Extract the (X, Y) coordinate from the center of the cell holding the provided text.  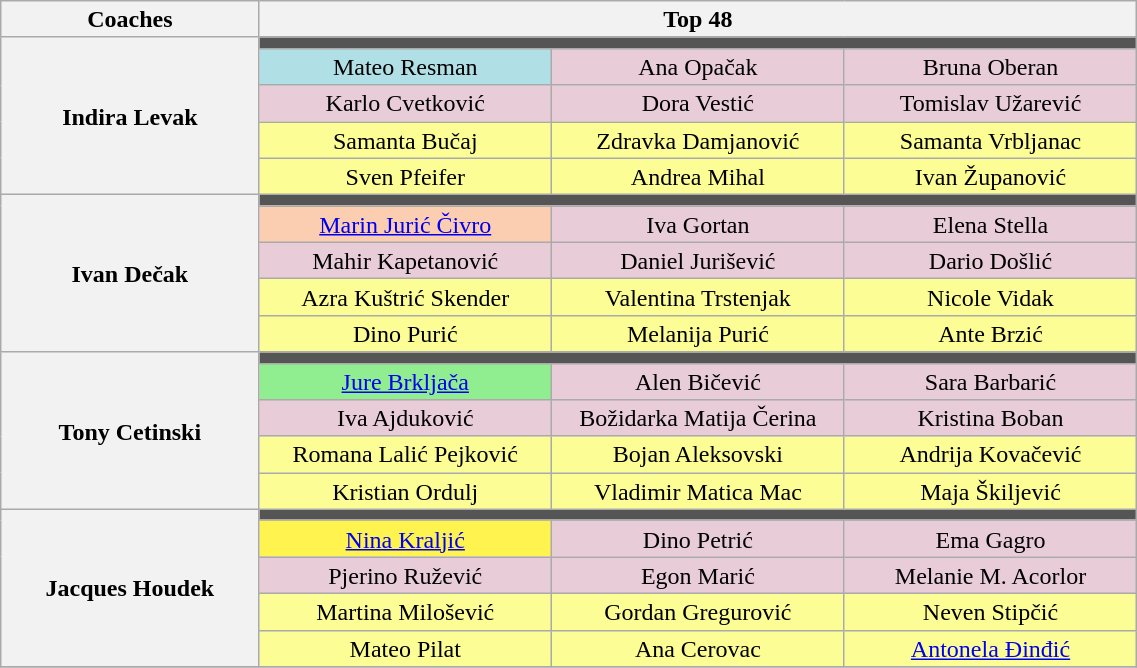
Jacques Houdek (130, 588)
Samanta Bučaj (406, 140)
Nina Kraljić (406, 538)
Iva Ajduković (406, 418)
Dario Došlić (990, 260)
Azra Kuštrić Skender (406, 298)
Daniel Jurišević (698, 260)
Vladimir Matica Mac (698, 492)
Maja Škiljević (990, 492)
Mateo Resman (406, 66)
Martina Milošević (406, 612)
Marin Jurić Čivro (406, 224)
Alen Bičević (698, 382)
Ivan Dečak (130, 274)
Gordan Gregurović (698, 612)
Mateo Pilat (406, 648)
Ana Opačak (698, 66)
Indira Levak (130, 116)
Sven Pfeifer (406, 176)
Egon Marić (698, 576)
Andrea Mihal (698, 176)
Samanta Vrbljanac (990, 140)
Dino Purić (406, 334)
Ante Brzić (990, 334)
Mahir Kapetanović (406, 260)
Zdravka Damjanović (698, 140)
Tomislav Užarević (990, 104)
Bojan Aleksovski (698, 454)
Ema Gagro (990, 538)
Nicole Vidak (990, 298)
Ivan Županović (990, 176)
Pjerino Ružević (406, 576)
Elena Stella (990, 224)
Melanie M. Acorlor (990, 576)
Antonela Đinđić (990, 648)
Melanija Purić (698, 334)
Valentina Trstenjak (698, 298)
Božidarka Matija Čerina (698, 418)
Top 48 (698, 20)
Neven Stipčić (990, 612)
Sara Barbarić (990, 382)
Dora Vestić (698, 104)
Romana Lalić Pejković (406, 454)
Ana Cerovac (698, 648)
Kristina Boban (990, 418)
Karlo Cvetković (406, 104)
Tony Cetinski (130, 430)
Coaches (130, 20)
Jure Brkljača (406, 382)
Dino Petrić (698, 538)
Kristian Ordulj (406, 492)
Iva Gortan (698, 224)
Bruna Oberan (990, 66)
Andrija Kovačević (990, 454)
